Pinpoint the cell where the given text exists, returning its [X, Y] midpoint coordinate. 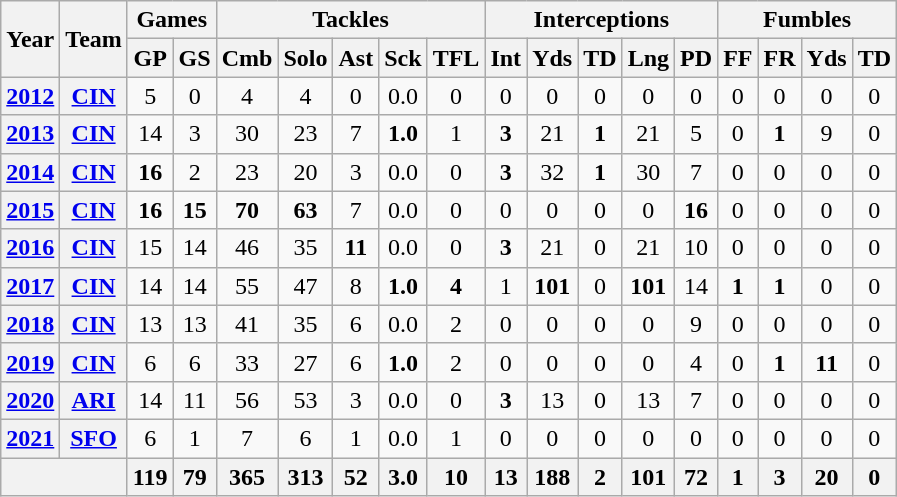
52 [356, 477]
Fumbles [808, 20]
188 [552, 477]
46 [247, 248]
2021 [30, 438]
33 [247, 362]
2012 [30, 96]
2015 [30, 210]
41 [247, 324]
Ast [356, 58]
FF [738, 58]
2018 [30, 324]
56 [247, 400]
72 [696, 477]
Year [30, 39]
Int [506, 58]
2014 [30, 172]
Interceptions [602, 20]
Lng [648, 58]
PD [696, 58]
SFO [94, 438]
55 [247, 286]
2013 [30, 134]
27 [306, 362]
70 [247, 210]
313 [306, 477]
TFL [456, 58]
63 [306, 210]
Solo [306, 58]
2019 [30, 362]
79 [194, 477]
365 [247, 477]
GP [150, 58]
Games [172, 20]
2017 [30, 286]
8 [356, 286]
53 [306, 400]
32 [552, 172]
3.0 [403, 477]
2020 [30, 400]
Tackles [350, 20]
FR [780, 58]
Team [94, 39]
GS [194, 58]
47 [306, 286]
119 [150, 477]
2016 [30, 248]
Sck [403, 58]
Cmb [247, 58]
ARI [94, 400]
